Capture the cell that displays the provided text and extract its (X, Y) central coordinate. 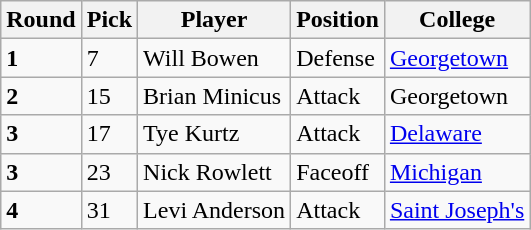
Delaware (456, 134)
Levi Anderson (214, 210)
Defense (338, 58)
Player (214, 20)
7 (109, 58)
31 (109, 210)
Pick (109, 20)
Michigan (456, 172)
Position (338, 20)
17 (109, 134)
Brian Minicus (214, 96)
2 (41, 96)
College (456, 20)
Saint Joseph's (456, 210)
4 (41, 210)
Faceoff (338, 172)
1 (41, 58)
15 (109, 96)
Round (41, 20)
23 (109, 172)
Tye Kurtz (214, 134)
Will Bowen (214, 58)
Nick Rowlett (214, 172)
